Pinpoint the cell where the given text exists, returning its [X, Y] midpoint coordinate. 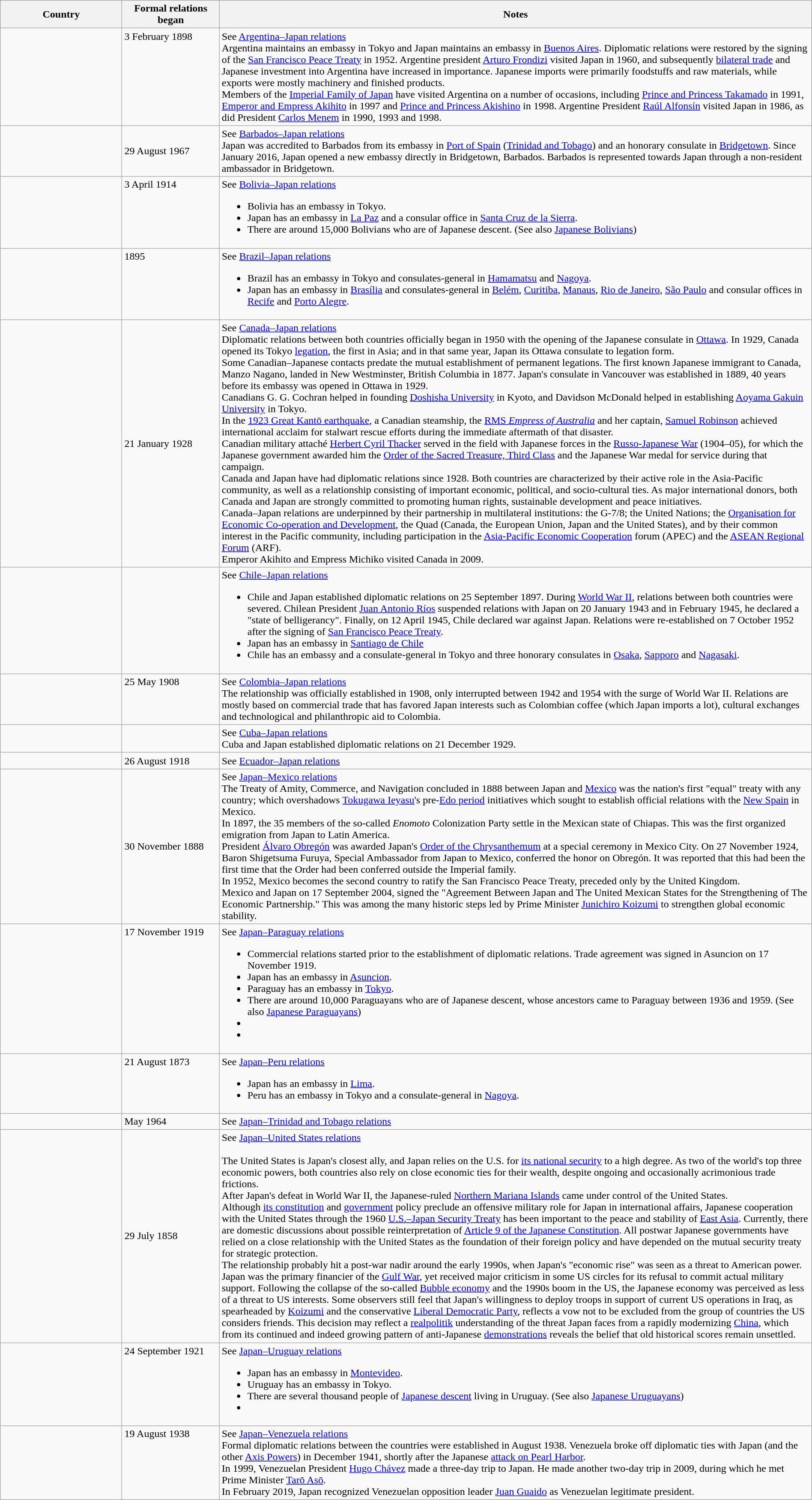
1895 [170, 284]
24 September 1921 [170, 1384]
See Japan–Trinidad and Tobago relations [516, 1122]
19 August 1938 [170, 1463]
17 November 1919 [170, 988]
26 August 1918 [170, 760]
See Cuba–Japan relationsCuba and Japan established diplomatic relations on 21 December 1929. [516, 739]
See Ecuador–Japan relations [516, 760]
21 August 1873 [170, 1083]
Notes [516, 15]
25 May 1908 [170, 699]
3 April 1914 [170, 213]
See Japan–Peru relationsJapan has an embassy in Lima.Peru has an embassy in Tokyo and a consulate-general in Nagoya. [516, 1083]
Formal relations began [170, 15]
Country [61, 15]
29 July 1858 [170, 1237]
21 January 1928 [170, 443]
30 November 1888 [170, 846]
3 February 1898 [170, 77]
May 1964 [170, 1122]
29 August 1967 [170, 151]
